Provide the (X, Y) coordinate of the cell's center where the given text is located.  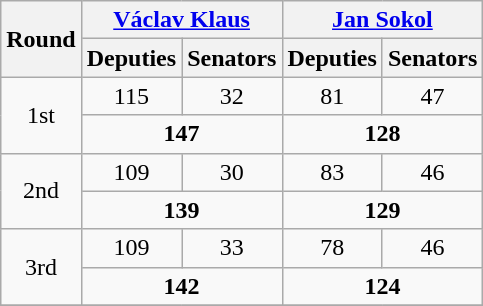
33 (232, 248)
81 (332, 96)
47 (432, 96)
115 (131, 96)
128 (382, 134)
3rd (41, 267)
30 (232, 172)
2nd (41, 191)
Round (41, 39)
139 (182, 210)
124 (382, 286)
Jan Sokol (382, 20)
83 (332, 172)
147 (182, 134)
129 (382, 210)
142 (182, 286)
78 (332, 248)
Václav Klaus (182, 20)
32 (232, 96)
1st (41, 115)
